Extract the (X, Y) coordinate from the center of the cell holding the provided text.  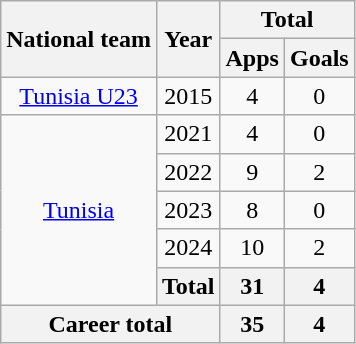
35 (252, 324)
2015 (188, 96)
Apps (252, 58)
Year (188, 39)
8 (252, 210)
Tunisia (79, 210)
2024 (188, 248)
National team (79, 39)
2022 (188, 172)
Tunisia U23 (79, 96)
Goals (319, 58)
2023 (188, 210)
Career total (110, 324)
2021 (188, 134)
31 (252, 286)
10 (252, 248)
9 (252, 172)
